Capture the cell that displays the provided text and extract its (x, y) central coordinate. 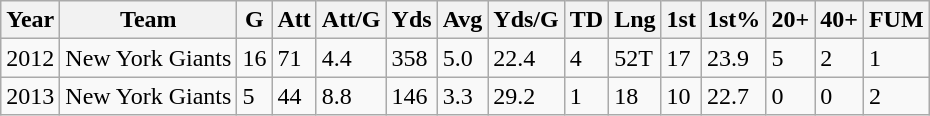
22.4 (526, 58)
Lng (635, 20)
2012 (30, 58)
17 (681, 58)
2013 (30, 96)
10 (681, 96)
1st (681, 20)
22.7 (733, 96)
8.8 (351, 96)
Yds (412, 20)
Team (148, 20)
4 (586, 58)
16 (254, 58)
3.3 (462, 96)
Avg (462, 20)
52T (635, 58)
40+ (840, 20)
Att/G (351, 20)
4.4 (351, 58)
146 (412, 96)
G (254, 20)
5.0 (462, 58)
Yds/G (526, 20)
18 (635, 96)
Year (30, 20)
44 (294, 96)
1st% (733, 20)
71 (294, 58)
FUM (896, 20)
29.2 (526, 96)
TD (586, 20)
Att (294, 20)
23.9 (733, 58)
20+ (790, 20)
358 (412, 58)
